For the text-containing cell, return its midpoint in [x, y] coordinate format. 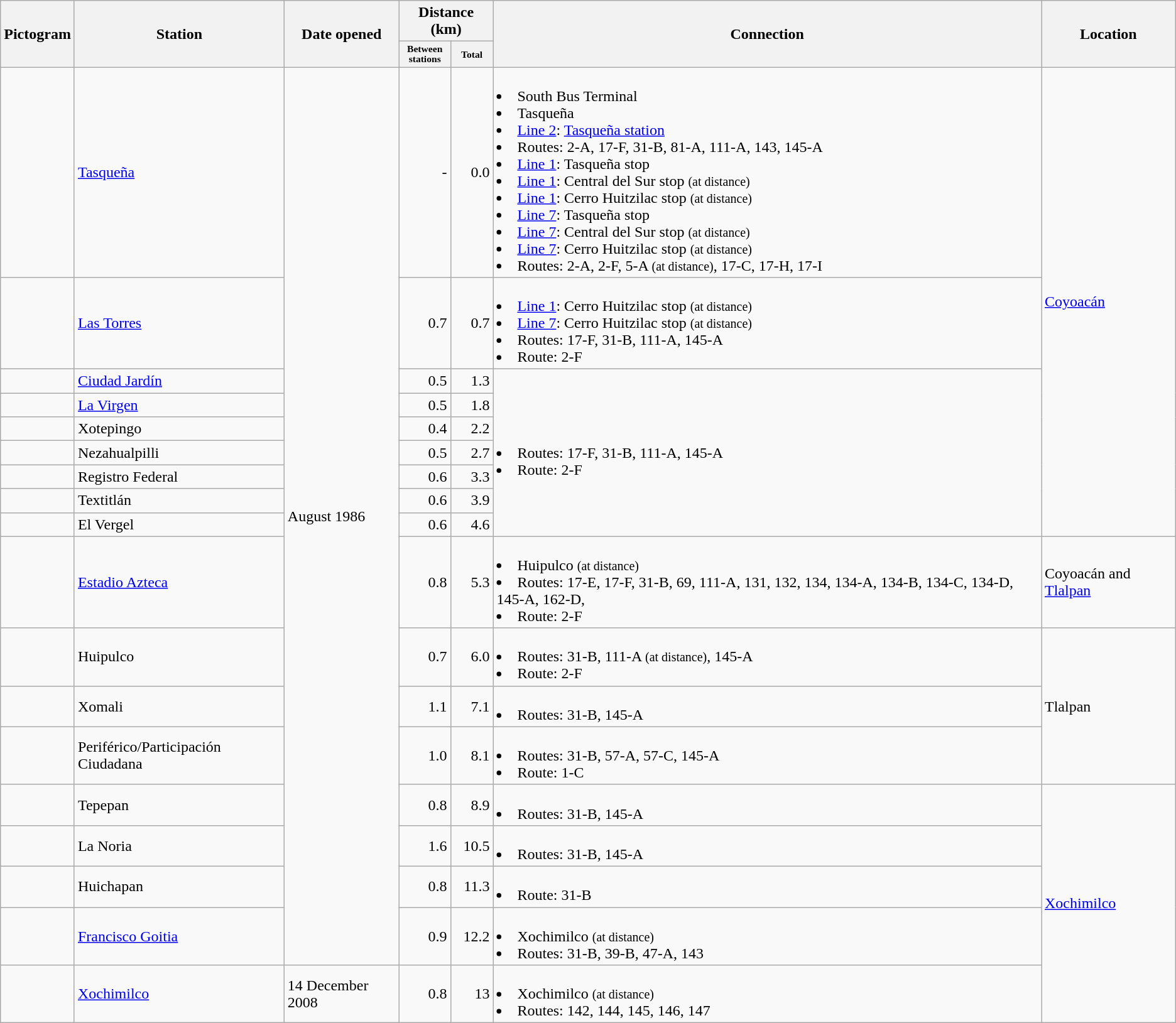
Francisco Goitia [179, 936]
Xomali [179, 706]
Ciudad Jardín [179, 381]
Routes: 31-B, 57-A, 57-C, 145-A Route: 1-C [768, 755]
8.9 [472, 805]
7.1 [472, 706]
5.3 [472, 582]
Pictogram [38, 34]
Huipulco [179, 657]
Estadio Azteca [179, 582]
Coyoacán and Tlalpan [1109, 582]
1.1 [425, 706]
Connection [768, 34]
Xotepingo [179, 429]
Las Torres [179, 323]
0.0 [472, 172]
8.1 [472, 755]
0.9 [425, 936]
Xochimilco (at distance) Routes: 142, 144, 145, 146, 147 [768, 994]
1.6 [425, 845]
Textitlán [179, 501]
13 [472, 994]
Line 1: Cerro Huitzilac stop (at distance) Line 7: Cerro Huitzilac stop (at distance) Routes: 17-F, 31-B, 111-A, 145-A Route: 2-F [768, 323]
1.0 [425, 755]
Betweenstations [425, 54]
3.9 [472, 501]
Tepepan [179, 805]
El Vergel [179, 524]
6.0 [472, 657]
1.3 [472, 381]
Huichapan [179, 887]
12.2 [472, 936]
Location [1109, 34]
3.3 [472, 477]
Periférico/Participación Ciudadana [179, 755]
La Virgen [179, 405]
Registro Federal [179, 477]
Station [179, 34]
14 December 2008 [342, 994]
Routes: 17-F, 31-B, 111-A, 145-A Route: 2-F [768, 453]
La Noria [179, 845]
0.4 [425, 429]
4.6 [472, 524]
Routes: 31-B, 111-A (at distance), 145-A Route: 2-F [768, 657]
August 1986 [342, 516]
Nezahualpilli [179, 453]
11.3 [472, 887]
1.8 [472, 405]
Total [472, 54]
- [425, 172]
Coyoacán [1109, 302]
Tlalpan [1109, 706]
Distance (km) [446, 21]
Tasqueña [179, 172]
Huipulco (at distance) Routes: 17-E, 17-F, 31-B, 69, 111-A, 131, 132, 134, 134-A, 134-B, 134-C, 134-D, 145-A, 162-D, Route: 2-F [768, 582]
Date opened [342, 34]
Route: 31-B [768, 887]
10.5 [472, 845]
2.2 [472, 429]
2.7 [472, 453]
Xochimilco (at distance) Routes: 31-B, 39-B, 47-A, 143 [768, 936]
